Determine the [X, Y] coordinate at the center of the cell enclosing the given text.  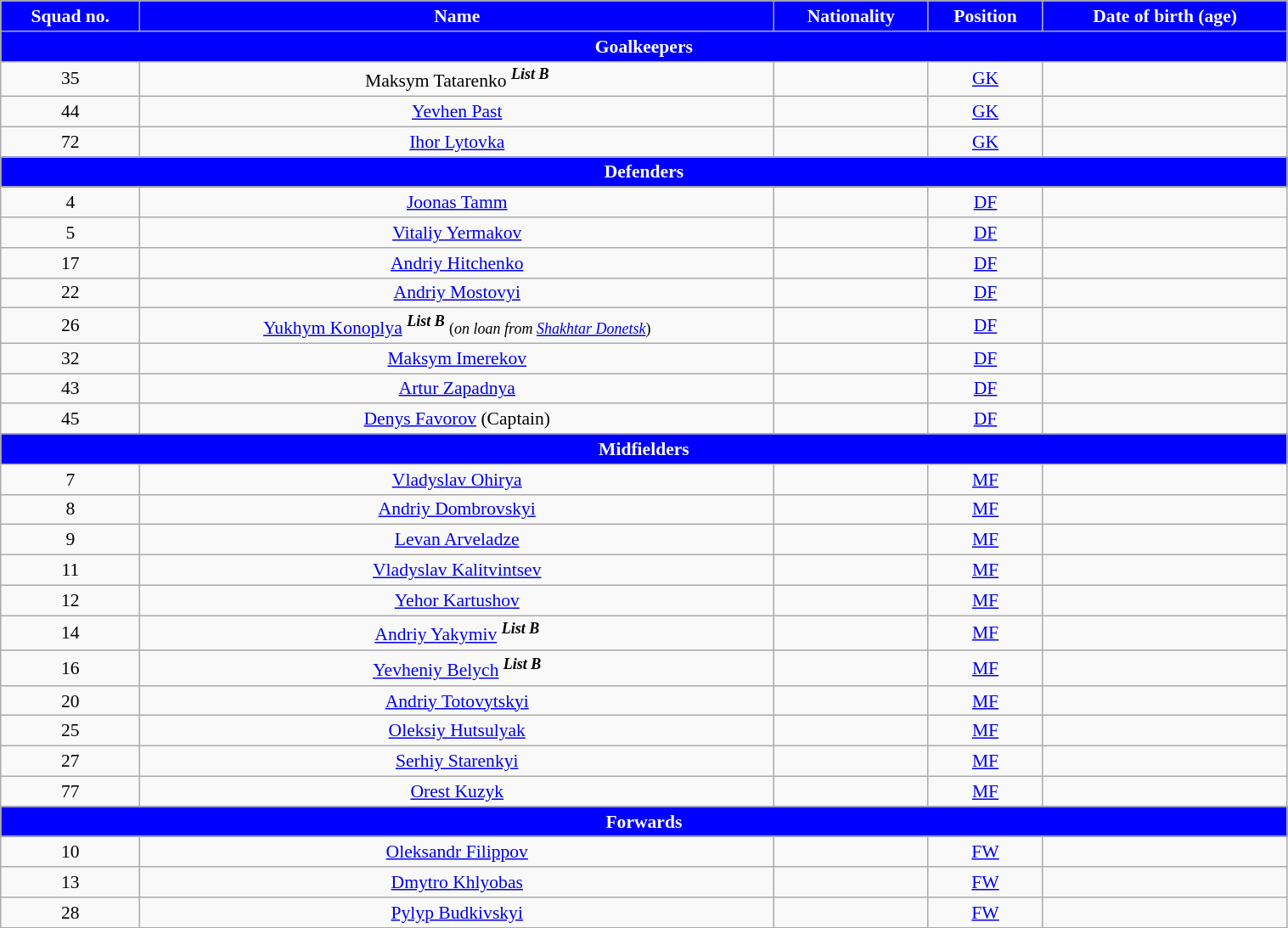
Andriy Mostovyi [457, 293]
Squad no. [70, 16]
8 [70, 510]
7 [70, 480]
11 [70, 571]
20 [70, 701]
Pylyp Budkivskyi [457, 913]
Date of birth (age) [1165, 16]
Yehor Kartushov [457, 600]
Vladyslav Kalitvintsev [457, 571]
26 [70, 326]
22 [70, 293]
44 [70, 112]
Vitaliy Yermakov [457, 233]
Joonas Tamm [457, 203]
Forwards [644, 822]
Oleksiy Hutsulyak [457, 731]
16 [70, 667]
Maksym Tatarenko List B [457, 78]
32 [70, 358]
Position [985, 16]
Nationality [851, 16]
Defenders [644, 172]
17 [70, 263]
Vladyslav Ohirya [457, 480]
Denys Favorov (Captain) [457, 419]
28 [70, 913]
72 [70, 142]
Andriy Dombrovskyi [457, 510]
Goalkeepers [644, 47]
45 [70, 419]
10 [70, 852]
Andriy Yakymiv List B [457, 633]
43 [70, 389]
Maksym Imerekov [457, 358]
Ihor Lytovka [457, 142]
Orest Kuzyk [457, 792]
14 [70, 633]
Midfielders [644, 449]
Levan Arveladze [457, 540]
Andriy Totovytskyi [457, 701]
Yevheniy Belych List B [457, 667]
Oleksandr Filippov [457, 852]
35 [70, 78]
Artur Zapadnya [457, 389]
Yevhen Past [457, 112]
Serhiy Starenkyi [457, 762]
5 [70, 233]
Yukhym Konoplya List B (on loan from Shakhtar Donetsk) [457, 326]
9 [70, 540]
12 [70, 600]
Andriy Hitchenko [457, 263]
77 [70, 792]
25 [70, 731]
27 [70, 762]
Dmytro Khlyobas [457, 882]
4 [70, 203]
Name [457, 16]
13 [70, 882]
